Provide the [x, y] coordinate of the cell's center where the given text is located.  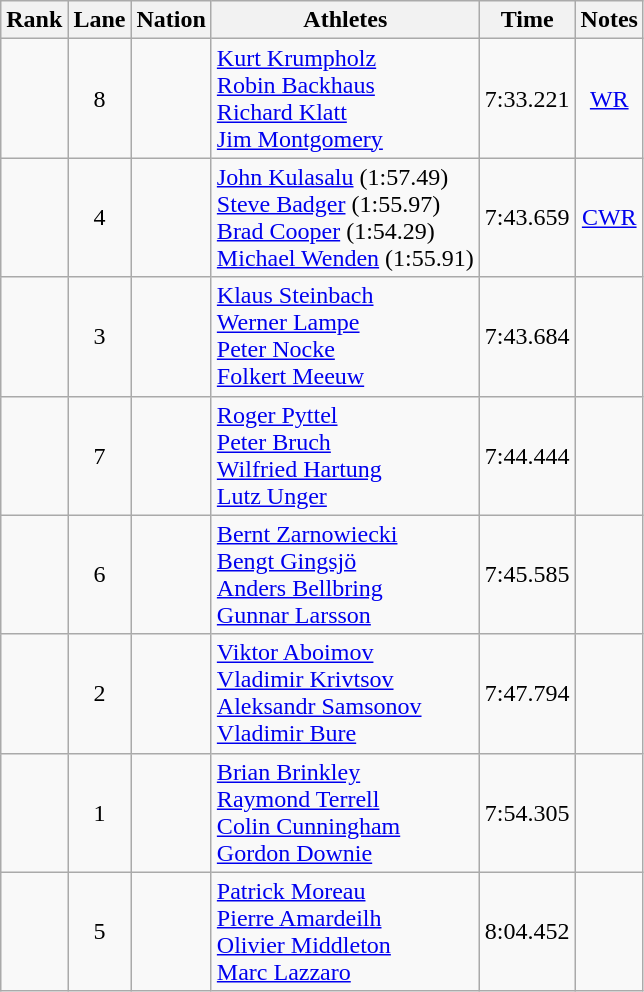
7:33.221 [527, 98]
7:43.659 [527, 218]
Rank [34, 20]
Kurt KrumpholzRobin BackhausRichard KlattJim Montgomery [345, 98]
Nation [171, 20]
5 [100, 932]
1 [100, 812]
John Kulasalu (1:57.49)Steve Badger (1:55.97)Brad Cooper (1:54.29)Michael Wenden (1:55.91) [345, 218]
Brian BrinkleyRaymond TerrellColin CunninghamGordon Downie [345, 812]
Klaus SteinbachWerner LampePeter NockeFolkert Meeuw [345, 336]
WR [609, 98]
7:54.305 [527, 812]
Lane [100, 20]
Notes [609, 20]
7:47.794 [527, 694]
CWR [609, 218]
4 [100, 218]
7:43.684 [527, 336]
2 [100, 694]
Bernt ZarnowieckiBengt GingsjöAnders BellbringGunnar Larsson [345, 574]
Athletes [345, 20]
8:04.452 [527, 932]
Roger PyttelPeter BruchWilfried HartungLutz Unger [345, 456]
Patrick MoreauPierre AmardeilhOlivier MiddletonMarc Lazzaro [345, 932]
8 [100, 98]
7:45.585 [527, 574]
7 [100, 456]
7:44.444 [527, 456]
3 [100, 336]
Time [527, 20]
Viktor AboimovVladimir KrivtsovAleksandr SamsonovVladimir Bure [345, 694]
6 [100, 574]
